Search for the cell housing the specified text and yield its (X, Y) center coordinate. 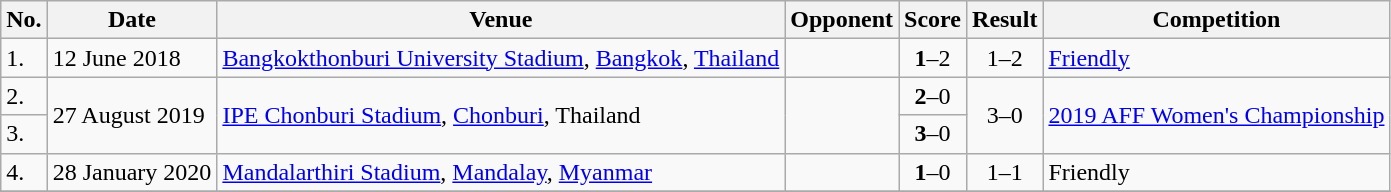
Result (1005, 20)
Bangkokthonburi University Stadium, Bangkok, Thailand (501, 58)
Score (933, 20)
12 June 2018 (132, 58)
3. (24, 134)
2–0 (933, 96)
1–1 (1005, 172)
2019 AFF Women's Championship (1216, 115)
2. (24, 96)
27 August 2019 (132, 115)
IPE Chonburi Stadium, Chonburi, Thailand (501, 115)
1. (24, 58)
Opponent (842, 20)
Date (132, 20)
28 January 2020 (132, 172)
1–0 (933, 172)
Competition (1216, 20)
Mandalarthiri Stadium, Mandalay, Myanmar (501, 172)
Venue (501, 20)
No. (24, 20)
4. (24, 172)
